Return [X, Y] of the center of cell containing provided text 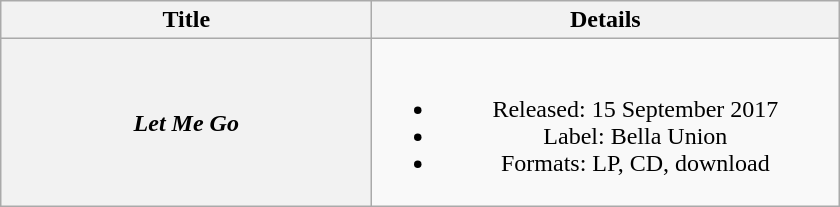
Details [606, 20]
Title [186, 20]
Let Me Go [186, 122]
Released: 15 September 2017Label: Bella UnionFormats: LP, CD, download [606, 122]
